Locate the cell with the specified text and output its (x, y) center coordinate. 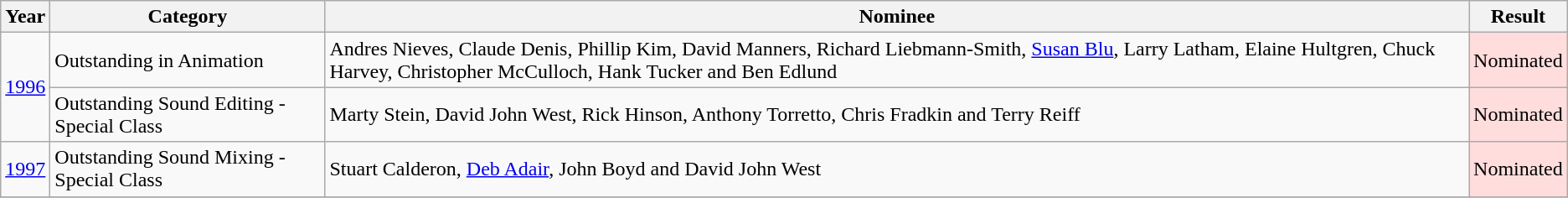
Result (1519, 17)
Year (25, 17)
1997 (25, 169)
Stuart Calderon, Deb Adair, John Boyd and David John West (897, 169)
Nominee (897, 17)
Marty Stein, David John West, Rick Hinson, Anthony Torretto, Chris Fradkin and Terry Reiff (897, 114)
1996 (25, 87)
Outstanding Sound Editing - Special Class (188, 114)
Category (188, 17)
Outstanding Sound Mixing - Special Class (188, 169)
Outstanding in Animation (188, 60)
